Locate the cell with the specified text and output its [x, y] center coordinate. 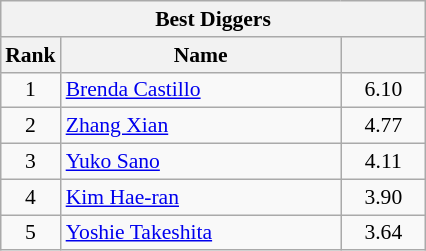
Kim Hae-ran [201, 197]
5 [30, 232]
Rank [30, 54]
Brenda Castillo [201, 90]
Zhang Xian [201, 126]
4 [30, 197]
Best Diggers [213, 19]
1 [30, 90]
3.90 [384, 197]
3.64 [384, 232]
6.10 [384, 90]
4.11 [384, 161]
4.77 [384, 126]
2 [30, 126]
3 [30, 161]
Name [201, 54]
Yoshie Takeshita [201, 232]
Yuko Sano [201, 161]
